Scan for the cell matching the given text and deliver its [X, Y] coordinate at center. 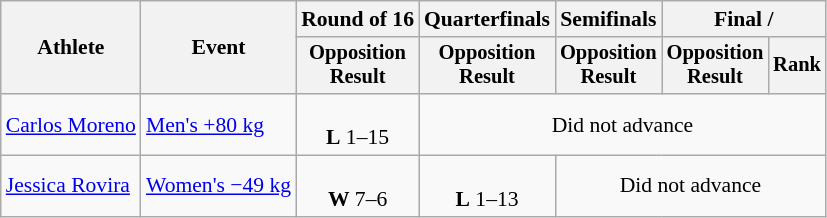
Quarterfinals [487, 19]
Carlos Moreno [71, 124]
Semifinals [608, 19]
L 1–13 [487, 186]
Jessica Rovira [71, 186]
L 1–15 [358, 124]
Round of 16 [358, 19]
Rank [797, 66]
Athlete [71, 48]
Women's −49 kg [218, 186]
Event [218, 48]
Men's +80 kg [218, 124]
W 7–6 [358, 186]
Final / [744, 19]
